Scan for the cell matching the given text and deliver its (X, Y) coordinate at center. 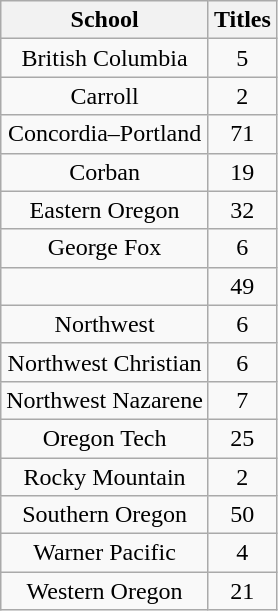
Northwest Christian (105, 362)
School (105, 20)
Oregon Tech (105, 438)
Eastern Oregon (105, 210)
71 (242, 134)
4 (242, 553)
Northwest (105, 324)
7 (242, 400)
Concordia–Portland (105, 134)
32 (242, 210)
5 (242, 58)
Southern Oregon (105, 515)
49 (242, 286)
George Fox (105, 248)
Western Oregon (105, 591)
Titles (242, 20)
Warner Pacific (105, 553)
19 (242, 172)
Corban (105, 172)
Rocky Mountain (105, 477)
50 (242, 515)
Carroll (105, 96)
25 (242, 438)
21 (242, 591)
Northwest Nazarene (105, 400)
British Columbia (105, 58)
